Search for the cell housing the specified text and yield its [X, Y] center coordinate. 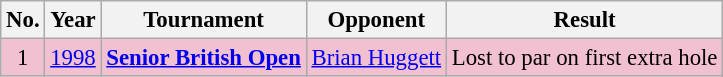
Opponent [376, 20]
Senior British Open [204, 58]
1998 [73, 58]
Tournament [204, 20]
Year [73, 20]
Lost to par on first extra hole [584, 58]
No. [23, 20]
Result [584, 20]
1 [23, 58]
Brian Huggett [376, 58]
